Provide the (x, y) coordinate of the cell's center where the given text is located.  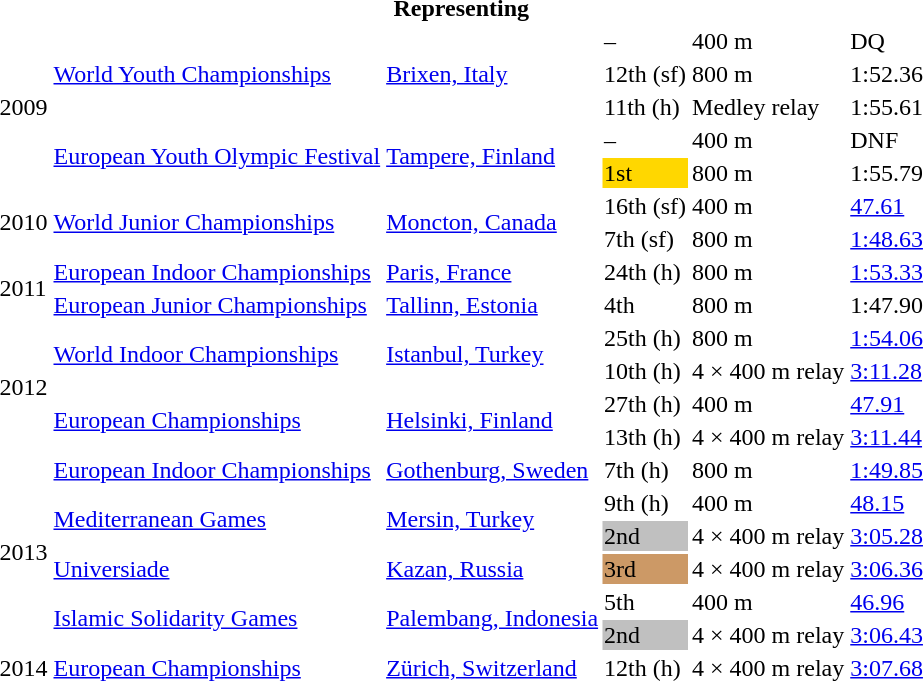
Moncton, Canada (492, 222)
Paris, France (492, 272)
5th (646, 602)
16th (sf) (646, 206)
European Junior Championships (217, 305)
European Championships (217, 420)
25th (h) (646, 338)
13th (h) (646, 437)
Kazan, Russia (492, 569)
7th (sf) (646, 239)
10th (h) (646, 371)
3rd (646, 569)
Helsinki, Finland (492, 420)
Tampere, Finland (492, 156)
7th (h) (646, 470)
World Youth Championships (217, 74)
World Indoor Championships (217, 354)
Gothenburg, Sweden (492, 470)
4th (646, 305)
Islamic Solidarity Games (217, 618)
24th (h) (646, 272)
11th (h) (646, 107)
Tallinn, Estonia (492, 305)
1st (646, 173)
9th (h) (646, 503)
Medley relay (768, 107)
Istanbul, Turkey (492, 354)
Brixen, Italy (492, 74)
World Junior Championships (217, 222)
Universiade (217, 569)
12th (sf) (646, 74)
27th (h) (646, 404)
Palembang, Indonesia (492, 618)
European Youth Olympic Festival (217, 156)
Mersin, Turkey (492, 520)
Mediterranean Games (217, 520)
